Extract the (X, Y) coordinate from the center of the cell holding the provided text.  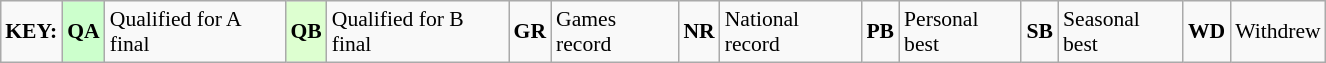
QA (84, 32)
GR (530, 32)
Games record (614, 32)
Seasonal best (1120, 32)
KEY: (31, 32)
Qualified for B final (418, 32)
National record (791, 32)
NR (698, 32)
Personal best (960, 32)
Withdrew (1278, 32)
WD (1206, 32)
QB (306, 32)
SB (1040, 32)
Qualified for A final (196, 32)
PB (880, 32)
